Return (X, Y) of the center of cell containing provided text 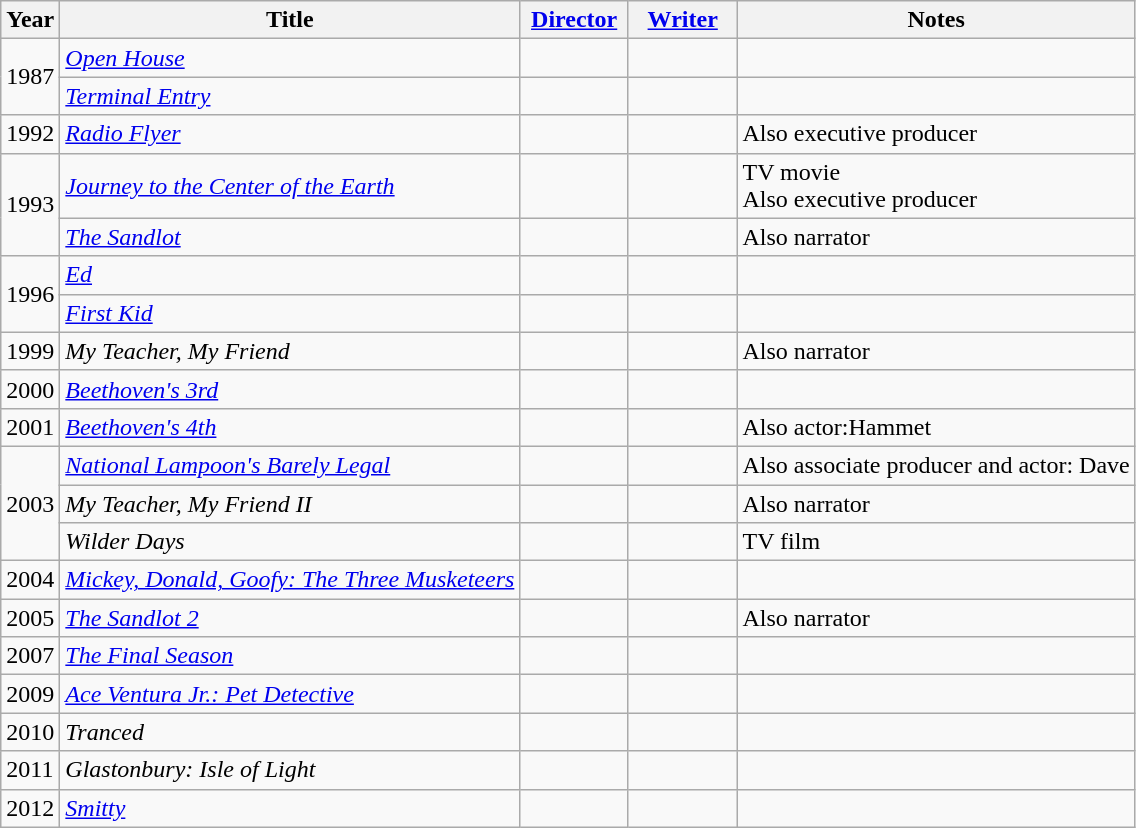
1999 (30, 351)
Smitty (290, 808)
Terminal Entry (290, 96)
2000 (30, 389)
2009 (30, 694)
Year (30, 20)
Director (574, 20)
Writer (682, 20)
Radio Flyer (290, 134)
National Lampoon's Barely Legal (290, 465)
2010 (30, 732)
1993 (30, 204)
Ace Ventura Jr.: Pet Detective (290, 694)
TV movieAlso executive producer (936, 186)
2012 (30, 808)
2004 (30, 580)
Glastonbury: Isle of Light (290, 770)
1992 (30, 134)
The Sandlot (290, 237)
Also executive producer (936, 134)
Also associate producer and actor: Dave (936, 465)
Mickey, Donald, Goofy: The Three Musketeers (290, 580)
Notes (936, 20)
2007 (30, 656)
Journey to the Center of the Earth (290, 186)
Also actor:Hammet (936, 427)
The Sandlot 2 (290, 618)
2011 (30, 770)
My Teacher, My Friend (290, 351)
Wilder Days (290, 542)
1996 (30, 294)
The Final Season (290, 656)
2001 (30, 427)
2003 (30, 503)
2005 (30, 618)
My Teacher, My Friend II (290, 503)
First Kid (290, 313)
Beethoven's 3rd (290, 389)
Ed (290, 275)
Tranced (290, 732)
Title (290, 20)
1987 (30, 77)
TV film (936, 542)
Beethoven's 4th (290, 427)
Open House (290, 58)
